For the text-containing cell, return its midpoint in [x, y] coordinate format. 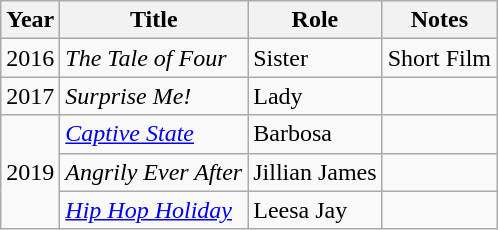
Captive State [154, 134]
Jillian James [315, 172]
Title [154, 20]
Surprise Me! [154, 96]
2019 [30, 172]
Angrily Ever After [154, 172]
Role [315, 20]
Leesa Jay [315, 210]
2016 [30, 58]
Short Film [439, 58]
The Tale of Four [154, 58]
Hip Hop Holiday [154, 210]
Sister [315, 58]
Notes [439, 20]
Lady [315, 96]
2017 [30, 96]
Year [30, 20]
Barbosa [315, 134]
